From the cell containing the given text, extract its center point as [x, y] coordinate. 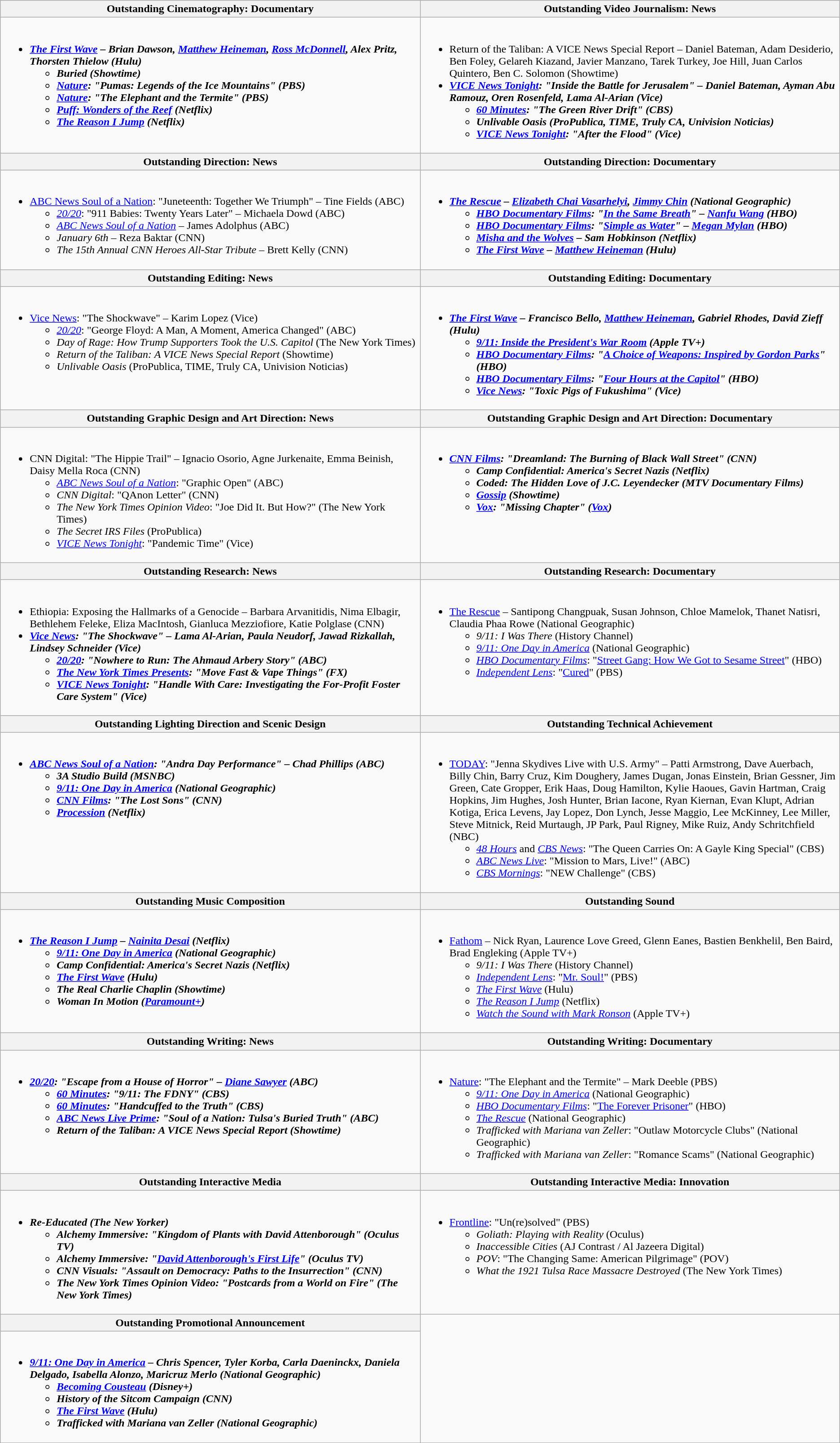
Outstanding Graphic Design and Art Direction: News [210, 418]
Outstanding Graphic Design and Art Direction: Documentary [630, 418]
Outstanding Interactive Media: Innovation [630, 1182]
Outstanding Editing: Documentary [630, 278]
Outstanding Sound [630, 901]
Outstanding Direction: News [210, 162]
Outstanding Writing: News [210, 1042]
Outstanding Promotional Announcement [210, 1323]
Outstanding Interactive Media [210, 1182]
Outstanding Music Composition [210, 901]
Outstanding Video Journalism: News [630, 9]
Outstanding Direction: Documentary [630, 162]
Outstanding Cinematography: Documentary [210, 9]
Outstanding Editing: News [210, 278]
Outstanding Lighting Direction and Scenic Design [210, 724]
Outstanding Writing: Documentary [630, 1042]
Outstanding Technical Achievement [630, 724]
Outstanding Research: Documentary [630, 571]
Outstanding Research: News [210, 571]
